Identify which cell holds the provided text, then report its (X, Y) central coordinate. 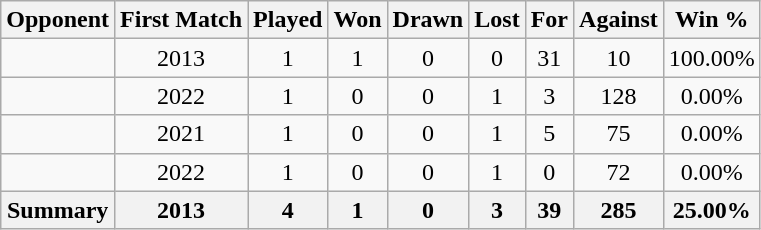
First Match (182, 20)
Win % (712, 20)
Played (288, 20)
100.00% (712, 58)
39 (549, 210)
25.00% (712, 210)
Won (358, 20)
72 (619, 172)
5 (549, 134)
10 (619, 58)
2021 (182, 134)
128 (619, 96)
4 (288, 210)
Opponent (58, 20)
Drawn (428, 20)
Lost (497, 20)
Summary (58, 210)
75 (619, 134)
285 (619, 210)
31 (549, 58)
For (549, 20)
Against (619, 20)
